Find where the given text appears and provide that cell's center as [X, Y] coordinate. 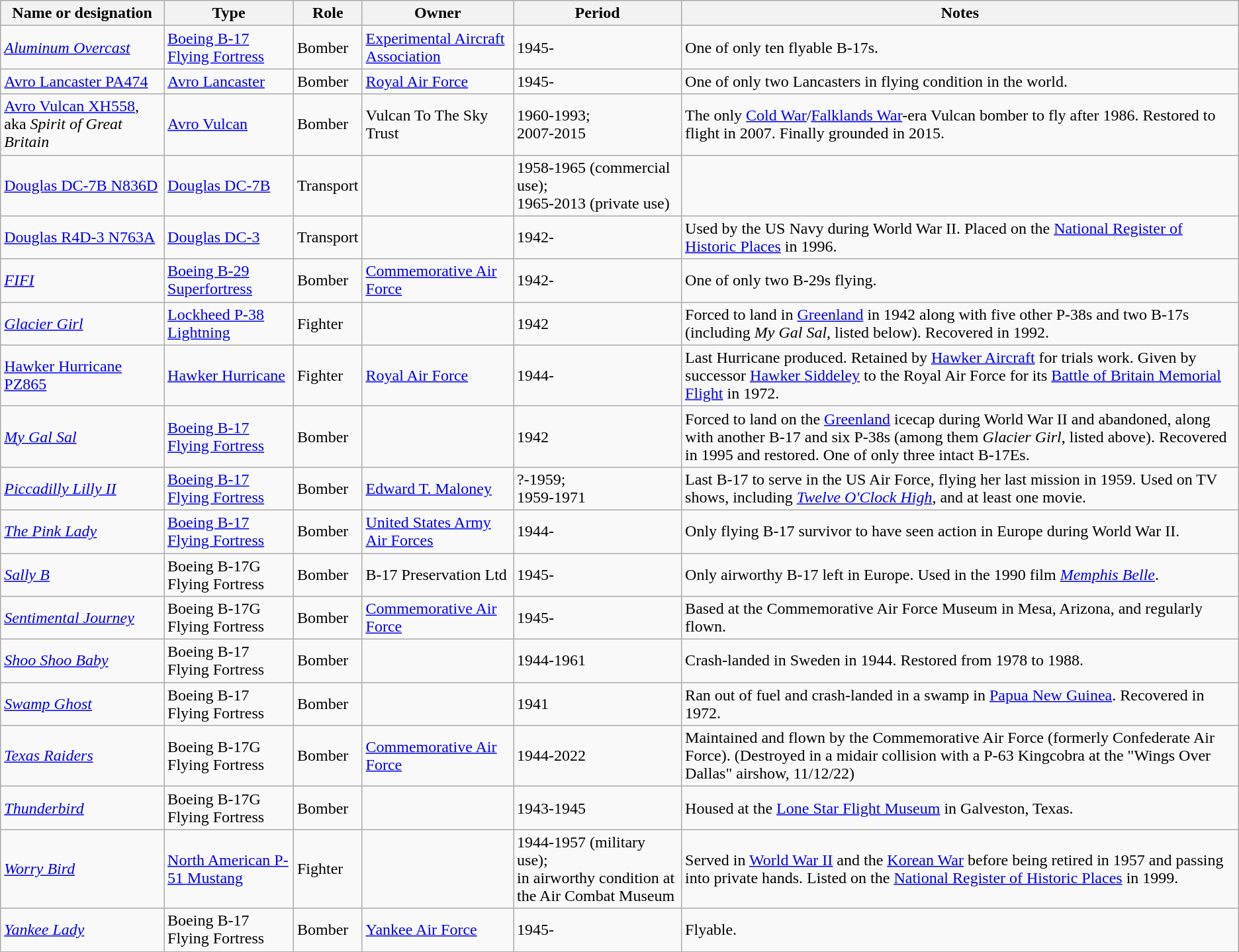
Avro Lancaster [229, 81]
Period [598, 13]
Last B-17 to serve in the US Air Force, flying her last mission in 1959. Used on TV shows, including Twelve O'Clock High, and at least one movie. [960, 489]
Yankee Air Force [438, 929]
Shoo Shoo Baby [82, 661]
Sally B [82, 575]
1944-1957 (military use); in airworthy condition at the Air Combat Museum [598, 869]
One of only ten flyable B-17s. [960, 48]
One of only two Lancasters in flying condition in the world. [960, 81]
United States Army Air Forces [438, 531]
Owner [438, 13]
Boeing B-29 Superfortress [229, 281]
1943-1945 [598, 808]
Hawker Hurricane PZ865 [82, 375]
Edward T. Maloney [438, 489]
Glacier Girl [82, 323]
Worry Bird [82, 869]
B-17 Preservation Ltd [438, 575]
Aluminum Overcast [82, 48]
Name or designation [82, 13]
Douglas DC-7B [229, 185]
?-1959; 1959-1971 [598, 489]
Hawker Hurricane [229, 375]
Avro Vulcan [229, 124]
Based at the Commemorative Air Force Museum in Mesa, Arizona, and regularly flown. [960, 618]
Douglas R4D-3 N763A [82, 237]
Avro Vulcan XH558, aka Spirit of Great Britain [82, 124]
Flyable. [960, 929]
1960-1993; 2007-2015 [598, 124]
Vulcan To The Sky Trust [438, 124]
Housed at the Lone Star Flight Museum in Galveston, Texas. [960, 808]
Avro Lancaster PA474 [82, 81]
Douglas DC-3 [229, 237]
1944-2022 [598, 756]
Only airworthy B-17 left in Europe. Used in the 1990 film Memphis Belle. [960, 575]
Only flying B-17 survivor to have seen action in Europe during World War II. [960, 531]
Lockheed P-38 Lightning [229, 323]
Crash-landed in Sweden in 1944. Restored from 1978 to 1988. [960, 661]
Type [229, 13]
Experimental Aircraft Association [438, 48]
Texas Raiders [82, 756]
FIFI [82, 281]
1944-1961 [598, 661]
Notes [960, 13]
Douglas DC-7B N836D [82, 185]
Role [328, 13]
The Pink Lady [82, 531]
One of only two B-29s flying. [960, 281]
Ran out of fuel and crash-landed in a swamp in Papua New Guinea. Recovered in 1972. [960, 704]
My Gal Sal [82, 436]
The only Cold War/Falklands War-era Vulcan bomber to fly after 1986. Restored to flight in 2007. Finally grounded in 2015. [960, 124]
Swamp Ghost [82, 704]
Used by the US Navy during World War II. Placed on the National Register of Historic Places in 1996. [960, 237]
Yankee Lady [82, 929]
1941 [598, 704]
North American P-51 Mustang [229, 869]
Thunderbird [82, 808]
Piccadilly Lilly II [82, 489]
1958-1965 (commercial use); 1965-2013 (private use) [598, 185]
Sentimental Journey [82, 618]
Forced to land in Greenland in 1942 along with five other P-38s and two B-17s (including My Gal Sal, listed below). Recovered in 1992. [960, 323]
